Output the (x, y) coordinate of the center of the cell containing the given text.  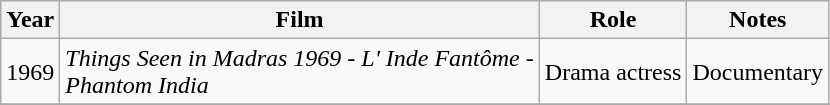
Film (300, 20)
Role (613, 20)
Things Seen in Madras 1969 - L' Inde Fantôme - Phantom India (300, 72)
Notes (758, 20)
Year (30, 20)
1969 (30, 72)
Drama actress (613, 72)
Documentary (758, 72)
